Extract the (X, Y) coordinate from the center of the cell holding the provided text.  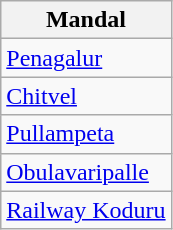
Railway Koduru (86, 210)
Penagalur (86, 58)
Chitvel (86, 96)
Mandal (86, 20)
Pullampeta (86, 134)
Obulavaripalle (86, 172)
